Locate the cell with the specified text and output its (x, y) center coordinate. 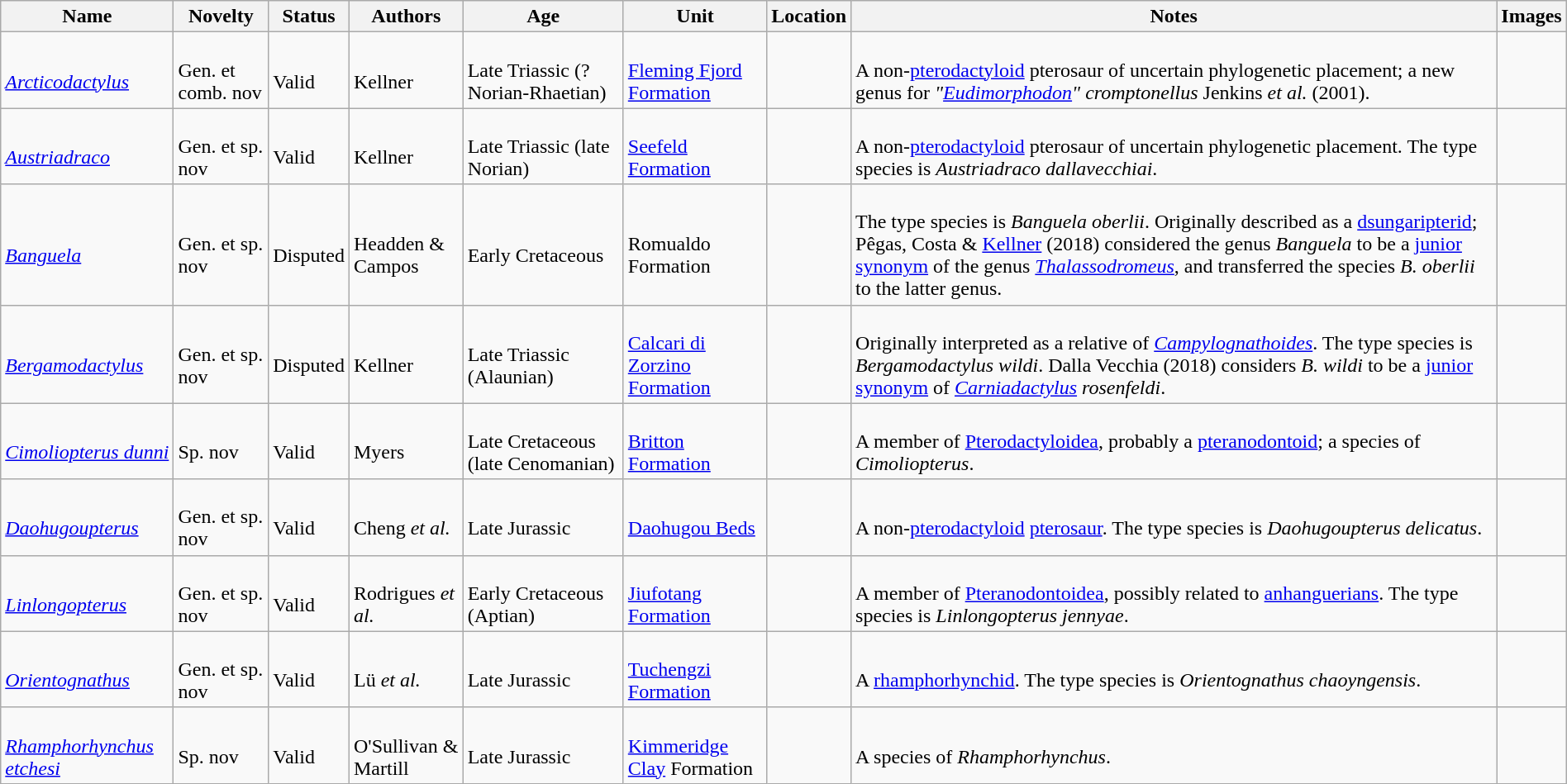
Status (309, 17)
Daohugou Beds (695, 517)
A rhamphorhynchid. The type species is Orientognathus chaoyngensis. (1174, 669)
Lü et al. (406, 669)
Fleming Fjord Formation (695, 70)
Gen. et comb. nov (221, 70)
Late Triassic (Alaunian) (543, 354)
Arcticodactylus (88, 70)
Late Triassic (late Norian) (543, 146)
Myers (406, 441)
Late Triassic (?Norian-Rhaetian) (543, 70)
A non-pterodactyloid pterosaur of uncertain phylogenetic placement; a new genus for "Eudimorphodon" cromptonellus Jenkins et al. (2001). (1174, 70)
Headden & Campos (406, 245)
Banguela (88, 245)
O'Sullivan & Martill (406, 745)
Jiufotang Formation (695, 593)
Images (1531, 17)
Cheng et al. (406, 517)
A non-pterodactyloid pterosaur of uncertain phylogenetic placement. The type species is Austriadraco dallavecchiai. (1174, 146)
Unit (695, 17)
Location (809, 17)
Daohugoupterus (88, 517)
Rodrigues et al. (406, 593)
Tuchengzi Formation (695, 669)
A member of Pteranodontoidea, possibly related to anhanguerians. The type species is Linlongopterus jennyae. (1174, 593)
A non-pterodactyloid pterosaur. The type species is Daohugoupterus delicatus. (1174, 517)
Age (543, 17)
Bergamodactylus (88, 354)
Kimmeridge Clay Formation (695, 745)
Orientognathus (88, 669)
Late Cretaceous (late Cenomanian) (543, 441)
Early Cretaceous (543, 245)
Rhamphorhynchus etchesi (88, 745)
Cimoliopterus dunni (88, 441)
Seefeld Formation (695, 146)
Britton Formation (695, 441)
Name (88, 17)
Calcari di Zorzino Formation (695, 354)
Novelty (221, 17)
A member of Pterodactyloidea, probably a pteranodontoid; a species of Cimoliopterus. (1174, 441)
Romualdo Formation (695, 245)
Authors (406, 17)
A species of Rhamphorhynchus. (1174, 745)
Austriadraco (88, 146)
Linlongopterus (88, 593)
Early Cretaceous (Aptian) (543, 593)
Notes (1174, 17)
